Extract the (X, Y) coordinate from the center of the cell holding the provided text.  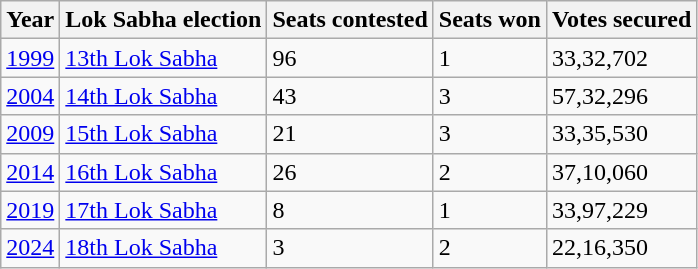
57,32,296 (621, 96)
2019 (30, 210)
Votes secured (621, 20)
2014 (30, 172)
2004 (30, 96)
96 (350, 58)
Lok Sabha election (164, 20)
13th Lok Sabha (164, 58)
Year (30, 20)
2024 (30, 248)
17th Lok Sabha (164, 210)
43 (350, 96)
Seats contested (350, 20)
21 (350, 134)
16th Lok Sabha (164, 172)
Seats won (490, 20)
22,16,350 (621, 248)
8 (350, 210)
2009 (30, 134)
33,35,530 (621, 134)
1999 (30, 58)
26 (350, 172)
15th Lok Sabha (164, 134)
14th Lok Sabha (164, 96)
18th Lok Sabha (164, 248)
33,32,702 (621, 58)
37,10,060 (621, 172)
33,97,229 (621, 210)
